Capture the cell that displays the provided text and extract its [X, Y] central coordinate. 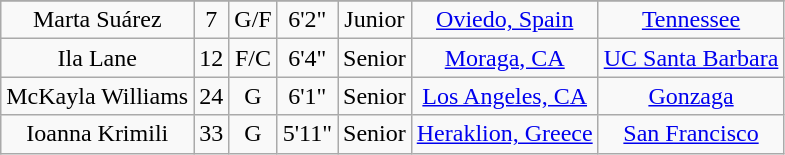
Ila Lane [98, 58]
UC Santa Barbara [691, 58]
Heraklion, Greece [504, 134]
6'1" [307, 96]
12 [212, 58]
33 [212, 134]
Tennessee [691, 20]
5'11" [307, 134]
F/C [253, 58]
6'4" [307, 58]
24 [212, 96]
Oviedo, Spain [504, 20]
G/F [253, 20]
McKayla Williams [98, 96]
Ioanna Krimili [98, 134]
San Francisco [691, 134]
Los Angeles, CA [504, 96]
Gonzaga [691, 96]
7 [212, 20]
6'2" [307, 20]
Junior [375, 20]
Moraga, CA [504, 58]
Marta Suárez [98, 20]
